Identify which cell holds the provided text, then report its [x, y] central coordinate. 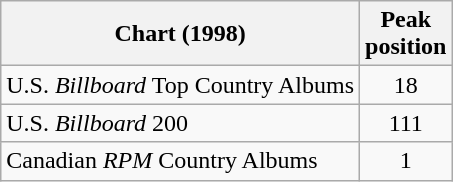
Canadian RPM Country Albums [180, 161]
U.S. Billboard Top Country Albums [180, 85]
1 [406, 161]
Chart (1998) [180, 34]
Peakposition [406, 34]
U.S. Billboard 200 [180, 123]
111 [406, 123]
18 [406, 85]
